Return (X, Y) of the center of cell containing provided text 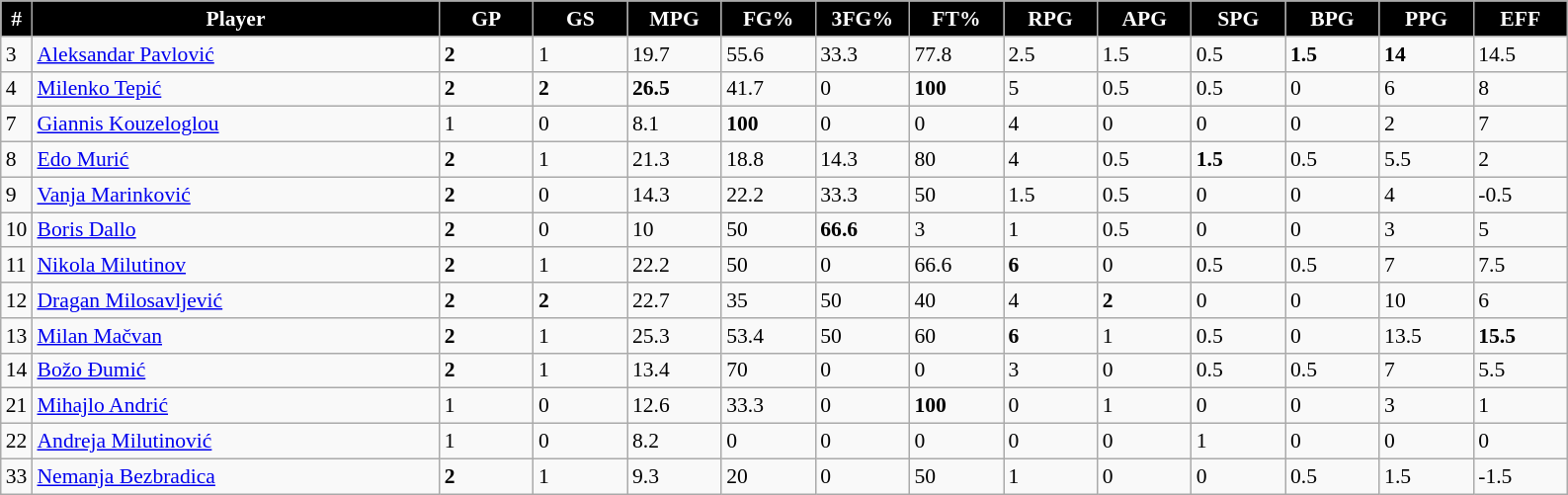
GS (581, 19)
PPG (1427, 19)
Milenko Tepić (235, 89)
11 (17, 266)
Giannis Kouzeloglou (235, 124)
25.3 (674, 336)
21.3 (674, 160)
Vanja Marinković (235, 195)
GP (486, 19)
33 (17, 476)
-0.5 (1520, 195)
MPG (674, 19)
22.7 (674, 300)
RPG (1051, 19)
Player (235, 19)
7.5 (1520, 266)
14.5 (1520, 54)
53.4 (769, 336)
40 (956, 300)
-1.5 (1520, 476)
12 (17, 300)
21 (17, 406)
20 (769, 476)
Nikola Milutinov (235, 266)
APG (1144, 19)
Boris Dallo (235, 230)
Aleksandar Pavlović (235, 54)
9 (17, 195)
# (17, 19)
FT% (956, 19)
55.6 (769, 54)
13 (17, 336)
19.7 (674, 54)
80 (956, 160)
FG% (769, 19)
22 (17, 442)
35 (769, 300)
Božo Đumić (235, 371)
Edo Murić (235, 160)
12.6 (674, 406)
Milan Mačvan (235, 336)
9.3 (674, 476)
18.8 (769, 160)
3FG% (862, 19)
13.5 (1427, 336)
Nemanja Bezbradica (235, 476)
Mihajlo Andrić (235, 406)
SPG (1239, 19)
Dragan Milosavljević (235, 300)
60 (956, 336)
8.1 (674, 124)
77.8 (956, 54)
13.4 (674, 371)
EFF (1520, 19)
BPG (1332, 19)
70 (769, 371)
8.2 (674, 442)
26.5 (674, 89)
41.7 (769, 89)
15.5 (1520, 336)
2.5 (1051, 54)
Andreja Milutinović (235, 442)
